Locate the cell with the specified text and output its (X, Y) center coordinate. 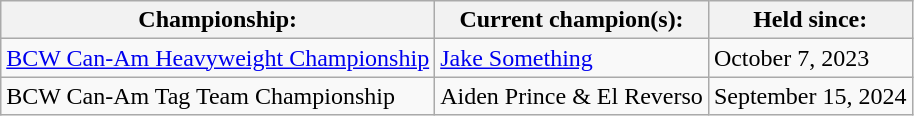
Current champion(s): (572, 20)
September 15, 2024 (810, 96)
BCW Can-Am Heavyweight Championship (218, 58)
BCW Can-Am Tag Team Championship (218, 96)
October 7, 2023 (810, 58)
Jake Something (572, 58)
Held since: (810, 20)
Aiden Prince & El Reverso (572, 96)
Championship: (218, 20)
